Locate the cell with the specified text and output its (x, y) center coordinate. 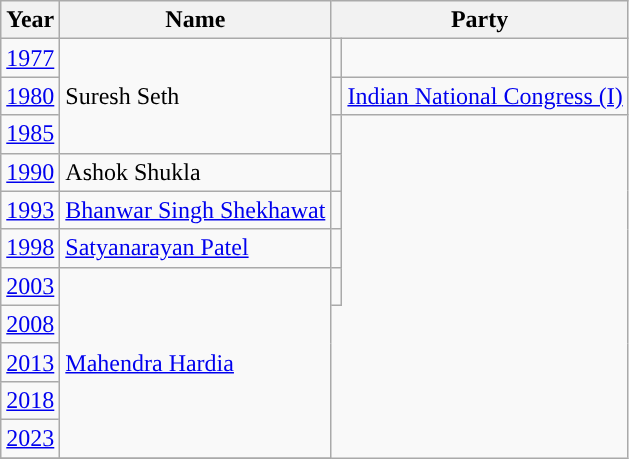
Ashok Shukla (196, 172)
1993 (30, 210)
Bhanwar Singh Shekhawat (196, 210)
Satyanarayan Patel (196, 248)
Suresh Seth (196, 96)
2013 (30, 362)
Indian National Congress (I) (485, 96)
2003 (30, 286)
2018 (30, 400)
1990 (30, 172)
2008 (30, 324)
1980 (30, 96)
Name (196, 20)
1998 (30, 248)
1977 (30, 58)
1985 (30, 134)
Year (30, 20)
Mahendra Hardia (196, 362)
Party (480, 20)
2023 (30, 438)
